Capture the cell that displays the provided text and extract its (X, Y) central coordinate. 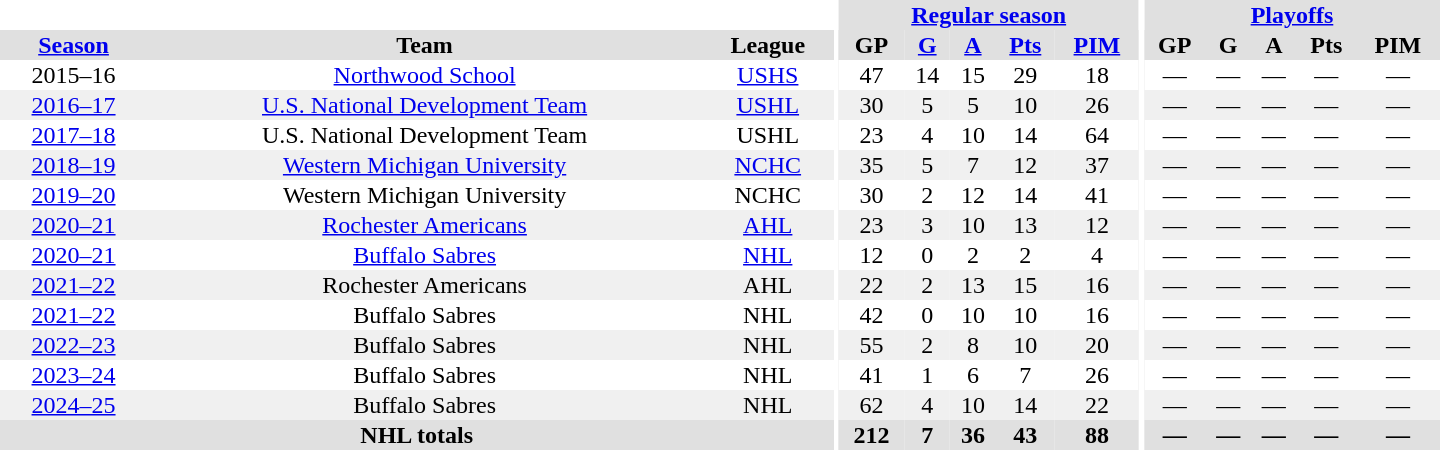
Season (74, 45)
62 (871, 405)
212 (871, 435)
League (768, 45)
29 (1026, 75)
NHL totals (416, 435)
55 (871, 345)
35 (871, 165)
Northwood School (424, 75)
18 (1097, 75)
2019–20 (74, 195)
42 (871, 315)
1 (927, 375)
USHS (768, 75)
47 (871, 75)
2023–24 (74, 375)
2024–25 (74, 405)
43 (1026, 435)
36 (973, 435)
2016–17 (74, 105)
3 (927, 225)
2017–18 (74, 135)
2015–16 (74, 75)
8 (973, 345)
20 (1097, 345)
6 (973, 375)
Regular season (988, 15)
Team (424, 45)
2022–23 (74, 345)
88 (1097, 435)
Playoffs (1292, 15)
64 (1097, 135)
2018–19 (74, 165)
37 (1097, 165)
